Extract the (x, y) coordinate from the center of the cell holding the provided text.  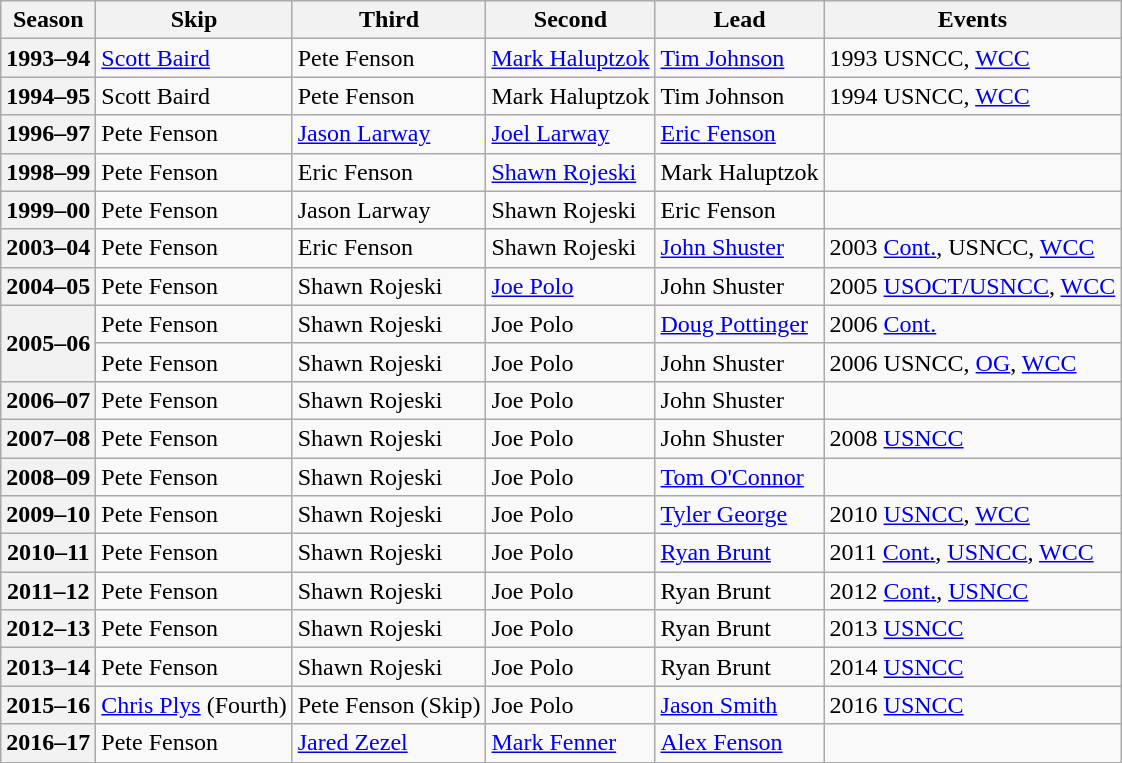
2013 USNCC (972, 629)
1993 USNCC, WCC (972, 58)
2006–07 (48, 400)
2014 USNCC (972, 667)
2006 USNCC, OG, WCC (972, 362)
2013–14 (48, 667)
Lead (740, 20)
2011–12 (48, 591)
2012–13 (48, 629)
Tyler George (740, 515)
1999–00 (48, 210)
Mark Fenner (570, 743)
Season (48, 20)
2015–16 (48, 705)
Alex Fenson (740, 743)
1998–99 (48, 172)
2010 USNCC, WCC (972, 515)
Tom O'Connor (740, 477)
2004–05 (48, 286)
2008–09 (48, 477)
Third (389, 20)
Chris Plys (Fourth) (194, 705)
Joel Larway (570, 134)
Pete Fenson (Skip) (389, 705)
Second (570, 20)
Skip (194, 20)
2007–08 (48, 438)
2016–17 (48, 743)
2006 Cont. (972, 324)
Events (972, 20)
2016 USNCC (972, 705)
2009–10 (48, 515)
2011 Cont., USNCC, WCC (972, 553)
1994 USNCC, WCC (972, 96)
2008 USNCC (972, 438)
Jason Smith (740, 705)
2005–06 (48, 343)
1996–97 (48, 134)
Jared Zezel (389, 743)
Doug Pottinger (740, 324)
2012 Cont., USNCC (972, 591)
2003 Cont., USNCC, WCC (972, 248)
2010–11 (48, 553)
1994–95 (48, 96)
2003–04 (48, 248)
1993–94 (48, 58)
2005 USOCT/USNCC, WCC (972, 286)
